Extract the [x, y] coordinate from the center of the cell holding the provided text.  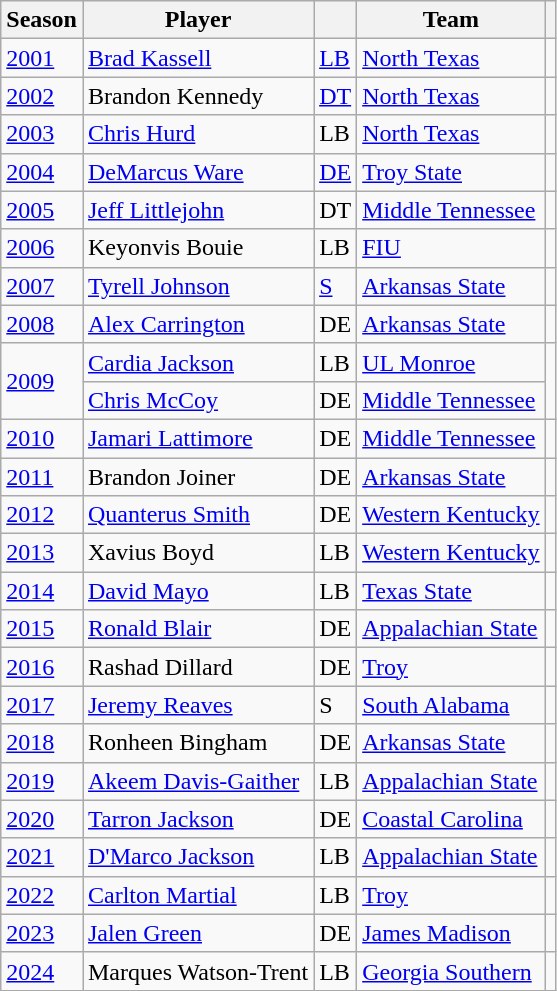
Troy State [451, 172]
2017 [42, 705]
2016 [42, 667]
2010 [42, 438]
South Alabama [451, 705]
2013 [42, 553]
2020 [42, 819]
Cardia Jackson [198, 362]
2009 [42, 381]
Season [42, 20]
2022 [42, 895]
2002 [42, 96]
2023 [42, 933]
Tarron Jackson [198, 819]
Texas State [451, 591]
Brandon Kennedy [198, 96]
2011 [42, 477]
Coastal Carolina [451, 819]
Carlton Martial [198, 895]
2015 [42, 629]
Keyonvis Bouie [198, 248]
David Mayo [198, 591]
2014 [42, 591]
James Madison [451, 933]
Tyrell Johnson [198, 286]
Georgia Southern [451, 971]
Brandon Joiner [198, 477]
2012 [42, 515]
2004 [42, 172]
DeMarcus Ware [198, 172]
Jalen Green [198, 933]
Player [198, 20]
2007 [42, 286]
Ronheen Bingham [198, 743]
Xavius Boyd [198, 553]
Rashad Dillard [198, 667]
Ronald Blair [198, 629]
D'Marco Jackson [198, 857]
Alex Carrington [198, 324]
Chris McCoy [198, 400]
UL Monroe [451, 362]
Team [451, 20]
Chris Hurd [198, 134]
Jeff Littlejohn [198, 210]
2021 [42, 857]
2001 [42, 58]
Jeremy Reaves [198, 705]
2003 [42, 134]
2024 [42, 971]
FIU [451, 248]
2006 [42, 248]
Akeem Davis-Gaither [198, 781]
2018 [42, 743]
2008 [42, 324]
Jamari Lattimore [198, 438]
Quanterus Smith [198, 515]
2019 [42, 781]
2005 [42, 210]
Brad Kassell [198, 58]
Marques Watson-Trent [198, 971]
